Detect which cell encompasses the target text, then output its [x, y] center coordinate. 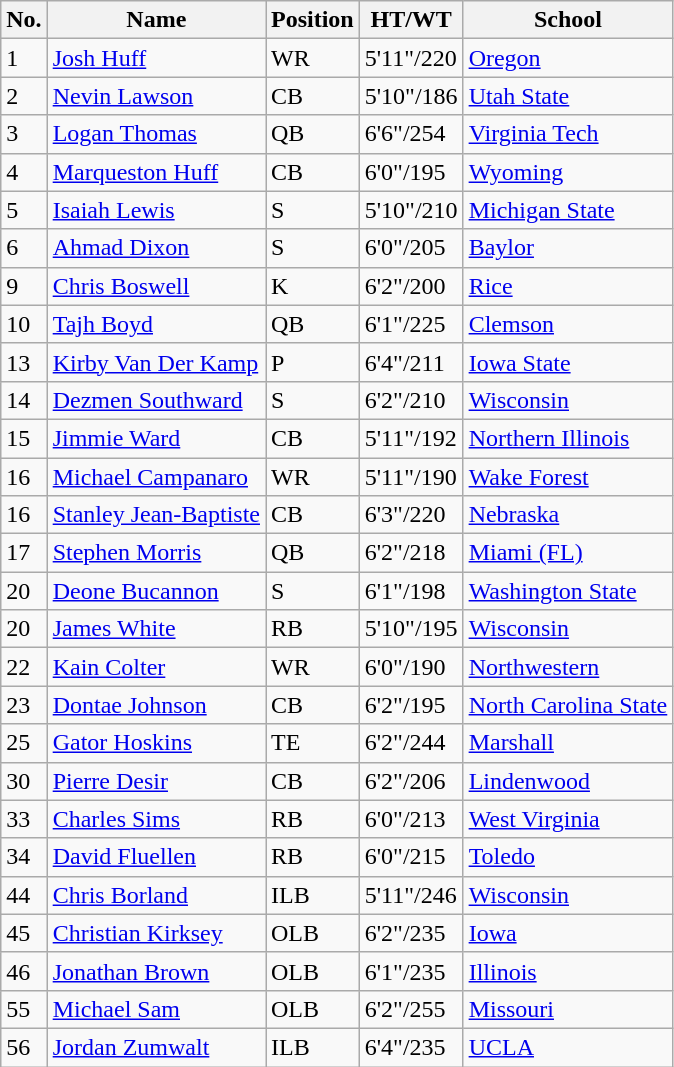
5'11"/190 [411, 477]
Logan Thomas [156, 134]
David Fluellen [156, 857]
15 [24, 438]
P [313, 362]
Ahmad Dixon [156, 248]
Josh Huff [156, 58]
6'0"/190 [411, 667]
Pierre Desir [156, 781]
23 [24, 705]
UCLA [568, 1047]
13 [24, 362]
Chris Borland [156, 895]
6'1"/235 [411, 971]
Nevin Lawson [156, 96]
6'0"/215 [411, 857]
Name [156, 20]
6'2"/200 [411, 286]
6'0"/205 [411, 248]
Stanley Jean-Baptiste [156, 515]
5'10"/195 [411, 629]
Iowa State [568, 362]
Christian Kirksey [156, 933]
14 [24, 400]
Miami (FL) [568, 553]
Wyoming [568, 172]
Michigan State [568, 210]
55 [24, 1009]
Gator Hoskins [156, 743]
North Carolina State [568, 705]
5'11"/220 [411, 58]
Dontae Johnson [156, 705]
Dezmen Southward [156, 400]
Kirby Van Der Kamp [156, 362]
6'2"/206 [411, 781]
6'2"/244 [411, 743]
No. [24, 20]
34 [24, 857]
Iowa [568, 933]
Northern Illinois [568, 438]
Chris Boswell [156, 286]
Position [313, 20]
44 [24, 895]
TE [313, 743]
46 [24, 971]
Missouri [568, 1009]
6'2"/235 [411, 933]
6'2"/218 [411, 553]
Jimmie Ward [156, 438]
Michael Sam [156, 1009]
6'1"/225 [411, 324]
Tajh Boyd [156, 324]
Utah State [568, 96]
K [313, 286]
Michael Campanaro [156, 477]
Washington State [568, 591]
Stephen Morris [156, 553]
Lindenwood [568, 781]
4 [24, 172]
6'0"/213 [411, 819]
Northwestern [568, 667]
Kain Colter [156, 667]
Marqueston Huff [156, 172]
10 [24, 324]
6'6"/254 [411, 134]
Illinois [568, 971]
Wake Forest [568, 477]
56 [24, 1047]
Nebraska [568, 515]
Virginia Tech [568, 134]
Isaiah Lewis [156, 210]
25 [24, 743]
Baylor [568, 248]
James White [156, 629]
17 [24, 553]
5'10"/210 [411, 210]
5'11"/192 [411, 438]
6'3"/220 [411, 515]
Jordan Zumwalt [156, 1047]
Marshall [568, 743]
1 [24, 58]
22 [24, 667]
Jonathan Brown [156, 971]
West Virginia [568, 819]
6'2"/195 [411, 705]
5 [24, 210]
33 [24, 819]
6'1"/198 [411, 591]
45 [24, 933]
5'11"/246 [411, 895]
30 [24, 781]
HT/WT [411, 20]
Deone Bucannon [156, 591]
Oregon [568, 58]
3 [24, 134]
6'4"/235 [411, 1047]
6'2"/210 [411, 400]
Toledo [568, 857]
6'2"/255 [411, 1009]
Clemson [568, 324]
6 [24, 248]
Rice [568, 286]
6'4"/211 [411, 362]
Charles Sims [156, 819]
5'10"/186 [411, 96]
6'0"/195 [411, 172]
9 [24, 286]
School [568, 20]
2 [24, 96]
